Identify which cell holds the provided text, then report its [x, y] central coordinate. 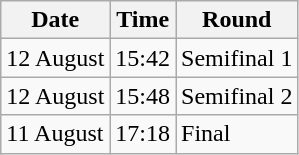
Semifinal 2 [237, 96]
Final [237, 134]
Time [143, 20]
15:42 [143, 58]
Date [56, 20]
11 August [56, 134]
Semifinal 1 [237, 58]
15:48 [143, 96]
17:18 [143, 134]
Round [237, 20]
